Identify which cell holds the provided text, then report its [x, y] central coordinate. 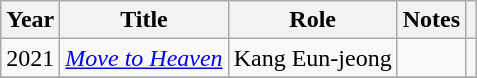
Notes [431, 20]
Role [312, 20]
Move to Heaven [144, 58]
Kang Eun-jeong [312, 58]
Title [144, 20]
2021 [30, 58]
Year [30, 20]
